Return [X, Y] of the center of cell containing provided text 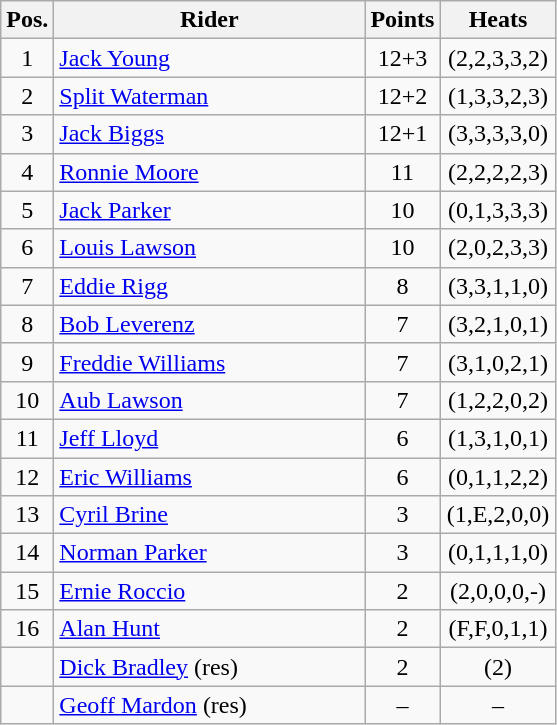
Alan Hunt [210, 629]
(F,F,0,1,1) [498, 629]
12+1 [402, 134]
Pos. [28, 20]
Points [402, 20]
(3,1,0,2,1) [498, 362]
Louis Lawson [210, 248]
(2,0,0,0,-) [498, 591]
12+2 [402, 96]
12 [28, 477]
Aub Lawson [210, 400]
(3,2,1,0,1) [498, 324]
12+3 [402, 58]
Rider [210, 20]
Ronnie Moore [210, 172]
13 [28, 515]
(1,3,3,2,3) [498, 96]
(3,3,1,1,0) [498, 286]
Split Waterman [210, 96]
Jack Biggs [210, 134]
Eric Williams [210, 477]
Geoff Mardon (res) [210, 705]
Norman Parker [210, 553]
(1,3,1,0,1) [498, 438]
Dick Bradley (res) [210, 667]
(2,0,2,3,3) [498, 248]
(1,2,2,0,2) [498, 400]
5 [28, 210]
Ernie Roccio [210, 591]
Freddie Williams [210, 362]
Cyril Brine [210, 515]
16 [28, 629]
Jack Young [210, 58]
(3,3,3,3,0) [498, 134]
(0,1,1,1,0) [498, 553]
15 [28, 591]
Bob Leverenz [210, 324]
(2,2,3,3,2) [498, 58]
Jack Parker [210, 210]
Jeff Lloyd [210, 438]
Heats [498, 20]
9 [28, 362]
(1,E,2,0,0) [498, 515]
14 [28, 553]
(2) [498, 667]
4 [28, 172]
(2,2,2,2,3) [498, 172]
(0,1,3,3,3) [498, 210]
1 [28, 58]
(0,1,1,2,2) [498, 477]
Eddie Rigg [210, 286]
